Provide the (x, y) coordinate of the cell's center where the given text is located.  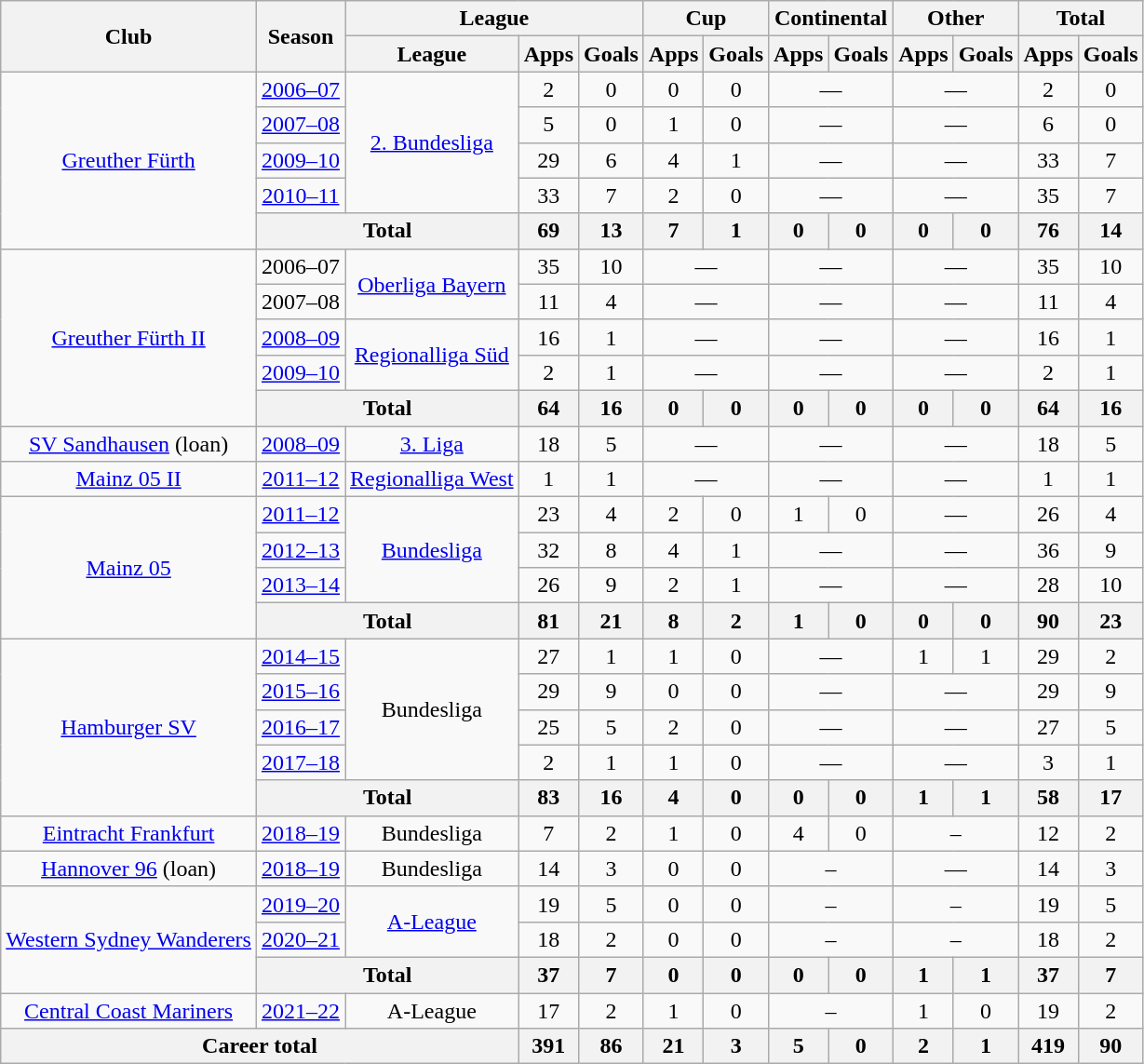
13 (612, 231)
3. Liga (432, 444)
SV Sandhausen (loan) (128, 444)
Career total (260, 1046)
Other (956, 19)
2014–15 (300, 656)
2021–22 (300, 1010)
419 (1048, 1046)
Greuther Fürth II (128, 337)
2017–18 (300, 762)
2016–17 (300, 727)
Regionalliga Süd (432, 355)
Season (300, 36)
Hamburger SV (128, 727)
2020–21 (300, 939)
Club (128, 36)
Western Sydney Wanderers (128, 939)
58 (1048, 798)
2019–20 (300, 904)
12 (1048, 833)
76 (1048, 231)
Greuther Fürth (128, 160)
Central Coast Mariners (128, 1010)
Hannover 96 (loan) (128, 869)
2010–11 (300, 195)
86 (612, 1046)
32 (548, 550)
2. Bundesliga (432, 142)
25 (548, 727)
2015–16 (300, 692)
2013–14 (300, 586)
28 (1048, 586)
Eintracht Frankfurt (128, 833)
36 (1048, 550)
Cup (706, 19)
81 (548, 621)
Mainz 05 (128, 568)
391 (548, 1046)
2012–13 (300, 550)
Mainz 05 II (128, 479)
Regionalliga West (432, 479)
Continental (831, 19)
83 (548, 798)
69 (548, 231)
Oberliga Bayern (432, 284)
